For the text-containing cell, return its midpoint in [x, y] coordinate format. 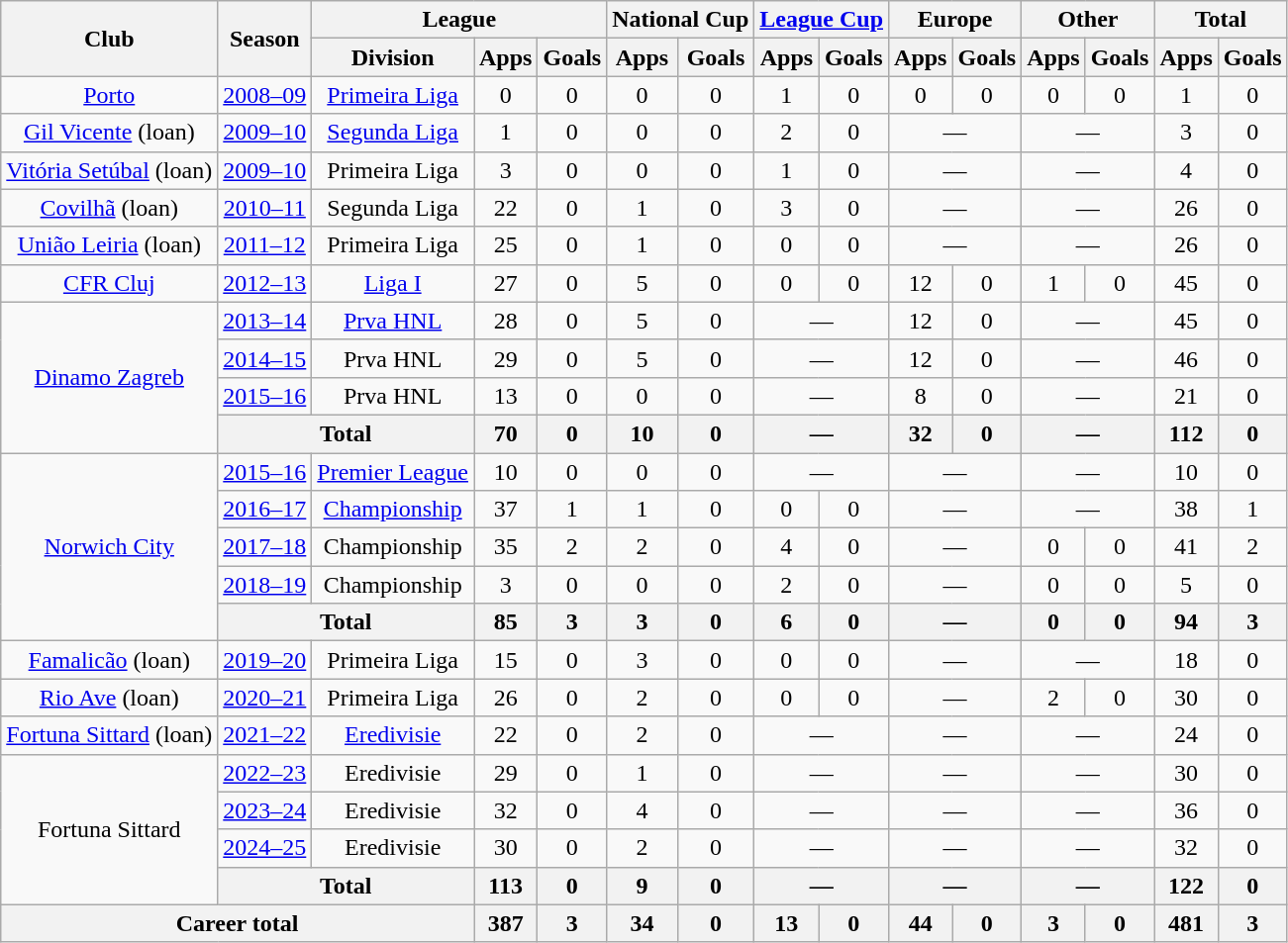
Club [109, 39]
Division [393, 57]
2012–13 [265, 283]
League Cup [822, 20]
União Leiria (loan) [109, 245]
70 [505, 433]
8 [921, 396]
2014–15 [265, 358]
Premier League [393, 472]
24 [1186, 735]
2013–14 [265, 321]
Famalicão (loan) [109, 660]
Other [1088, 20]
Dinamo Zagreb [109, 377]
Vitória Setúbal (loan) [109, 170]
Liga I [393, 283]
25 [505, 245]
9 [643, 886]
2021–22 [265, 735]
League [459, 20]
2011–12 [265, 245]
Career total [238, 923]
2016–17 [265, 510]
Fortuna Sittard [109, 829]
2008–09 [265, 95]
113 [505, 886]
122 [1186, 886]
112 [1186, 433]
Covilhã (loan) [109, 208]
2020–21 [265, 698]
94 [1186, 622]
38 [1186, 510]
28 [505, 321]
27 [505, 283]
2024–25 [265, 848]
34 [643, 923]
35 [505, 547]
18 [1186, 660]
46 [1186, 358]
Fortuna Sittard (loan) [109, 735]
387 [505, 923]
85 [505, 622]
Europe [955, 20]
2023–24 [265, 810]
Gil Vicente (loan) [109, 133]
481 [1186, 923]
15 [505, 660]
Norwich City [109, 547]
2010–11 [265, 208]
2017–18 [265, 547]
44 [921, 923]
Porto [109, 95]
Rio Ave (loan) [109, 698]
National Cup [681, 20]
6 [786, 622]
CFR Cluj [109, 283]
2022–23 [265, 773]
2019–20 [265, 660]
36 [1186, 810]
2018–19 [265, 585]
Season [265, 39]
37 [505, 510]
21 [1186, 396]
41 [1186, 547]
